Provide the (x, y) coordinate of the cell's center where the given text is located.  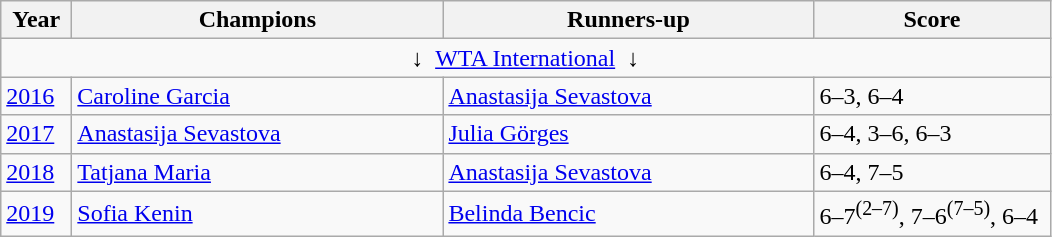
Julia Görges (628, 134)
2019 (36, 214)
2017 (36, 134)
6–4, 7–5 (932, 172)
6–4, 3–6, 6–3 (932, 134)
Sofia Kenin (258, 214)
↓ WTA International ↓ (526, 58)
Year (36, 20)
Caroline Garcia (258, 96)
6–3, 6–4 (932, 96)
6–7(2–7), 7–6(7–5), 6–4 (932, 214)
Belinda Bencic (628, 214)
Score (932, 20)
Champions (258, 20)
Runners-up (628, 20)
Tatjana Maria (258, 172)
2016 (36, 96)
2018 (36, 172)
